Return the (x, y) coordinate for the center point of the cell that contains the specified text.  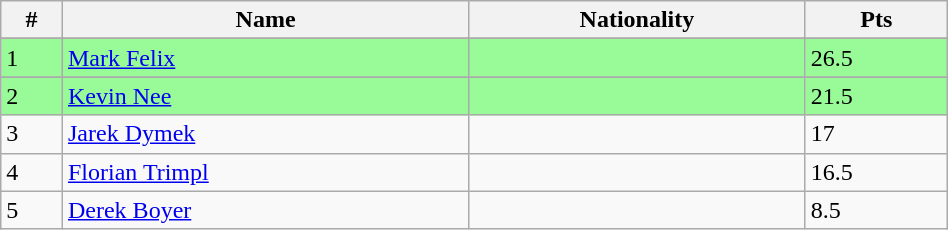
Pts (876, 20)
Derek Boyer (265, 210)
21.5 (876, 96)
5 (32, 210)
4 (32, 172)
Jarek Dymek (265, 134)
2 (32, 96)
Name (265, 20)
26.5 (876, 58)
16.5 (876, 172)
Nationality (638, 20)
Florian Trimpl (265, 172)
8.5 (876, 210)
# (32, 20)
1 (32, 58)
Kevin Nee (265, 96)
17 (876, 134)
3 (32, 134)
Mark Felix (265, 58)
